Pinpoint the cell where the given text exists, returning its [X, Y] midpoint coordinate. 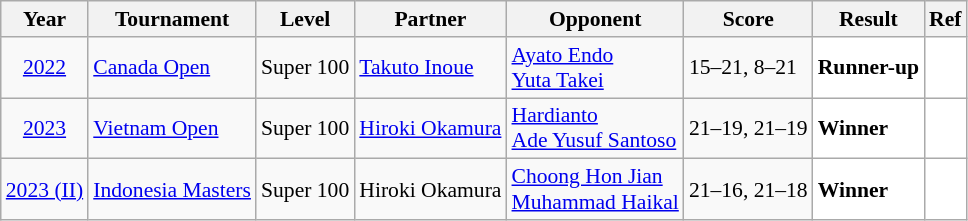
Indonesia Masters [172, 190]
Year [44, 19]
15–21, 8–21 [748, 68]
Partner [430, 19]
21–19, 21–19 [748, 128]
Canada Open [172, 68]
21–16, 21–18 [748, 190]
Ayato Endo Yuta Takei [594, 68]
Choong Hon Jian Muhammad Haikal [594, 190]
Runner-up [868, 68]
Level [305, 19]
2023 [44, 128]
Hardianto Ade Yusuf Santoso [594, 128]
Opponent [594, 19]
Ref [945, 19]
Score [748, 19]
Vietnam Open [172, 128]
Tournament [172, 19]
Takuto Inoue [430, 68]
2022 [44, 68]
2023 (II) [44, 190]
Result [868, 19]
